Extract the (X, Y) coordinate from the center of the cell holding the provided text.  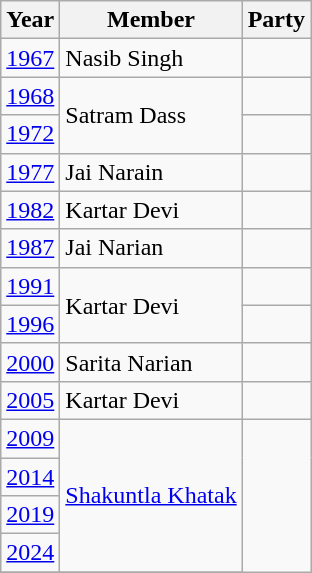
Jai Narian (151, 248)
Member (151, 20)
1996 (30, 324)
1982 (30, 210)
2024 (30, 553)
1972 (30, 134)
Nasib Singh (151, 58)
Satram Dass (151, 115)
1968 (30, 96)
2019 (30, 515)
Shakuntla Khatak (151, 495)
1987 (30, 248)
1977 (30, 172)
1967 (30, 58)
2000 (30, 362)
Sarita Narian (151, 362)
Jai Narain (151, 172)
Party (276, 20)
1991 (30, 286)
2009 (30, 438)
Year (30, 20)
2014 (30, 477)
2005 (30, 400)
